From the cell containing the given text, extract its center point as [X, Y] coordinate. 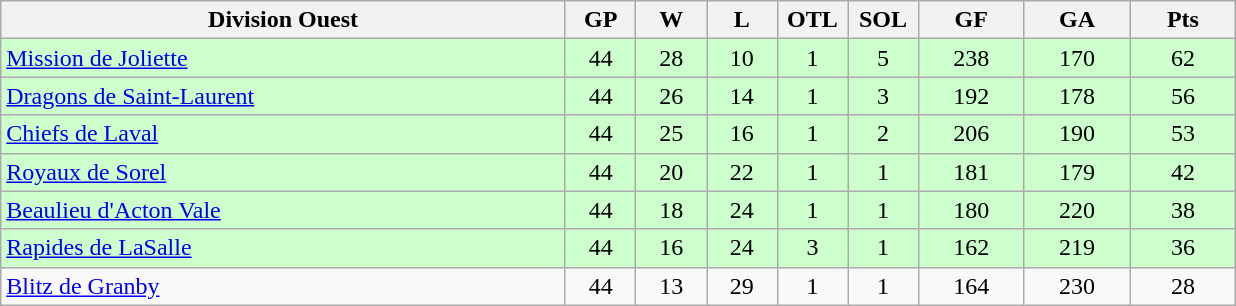
219 [1077, 248]
Royaux de Sorel [284, 172]
230 [1077, 286]
10 [742, 58]
GP [600, 20]
178 [1077, 96]
22 [742, 172]
SOL [884, 20]
62 [1183, 58]
53 [1183, 134]
Mission de Joliette [284, 58]
170 [1077, 58]
GA [1077, 20]
OTL [812, 20]
38 [1183, 210]
Beaulieu d'Acton Vale [284, 210]
206 [971, 134]
Dragons de Saint-Laurent [284, 96]
2 [884, 134]
Pts [1183, 20]
Division Ouest [284, 20]
36 [1183, 248]
5 [884, 58]
Rapides de LaSalle [284, 248]
192 [971, 96]
13 [672, 286]
W [672, 20]
18 [672, 210]
25 [672, 134]
162 [971, 248]
56 [1183, 96]
190 [1077, 134]
29 [742, 286]
20 [672, 172]
L [742, 20]
42 [1183, 172]
Blitz de Granby [284, 286]
164 [971, 286]
26 [672, 96]
180 [971, 210]
GF [971, 20]
181 [971, 172]
179 [1077, 172]
Chiefs de Laval [284, 134]
238 [971, 58]
220 [1077, 210]
14 [742, 96]
